Search for the cell housing the specified text and yield its (x, y) center coordinate. 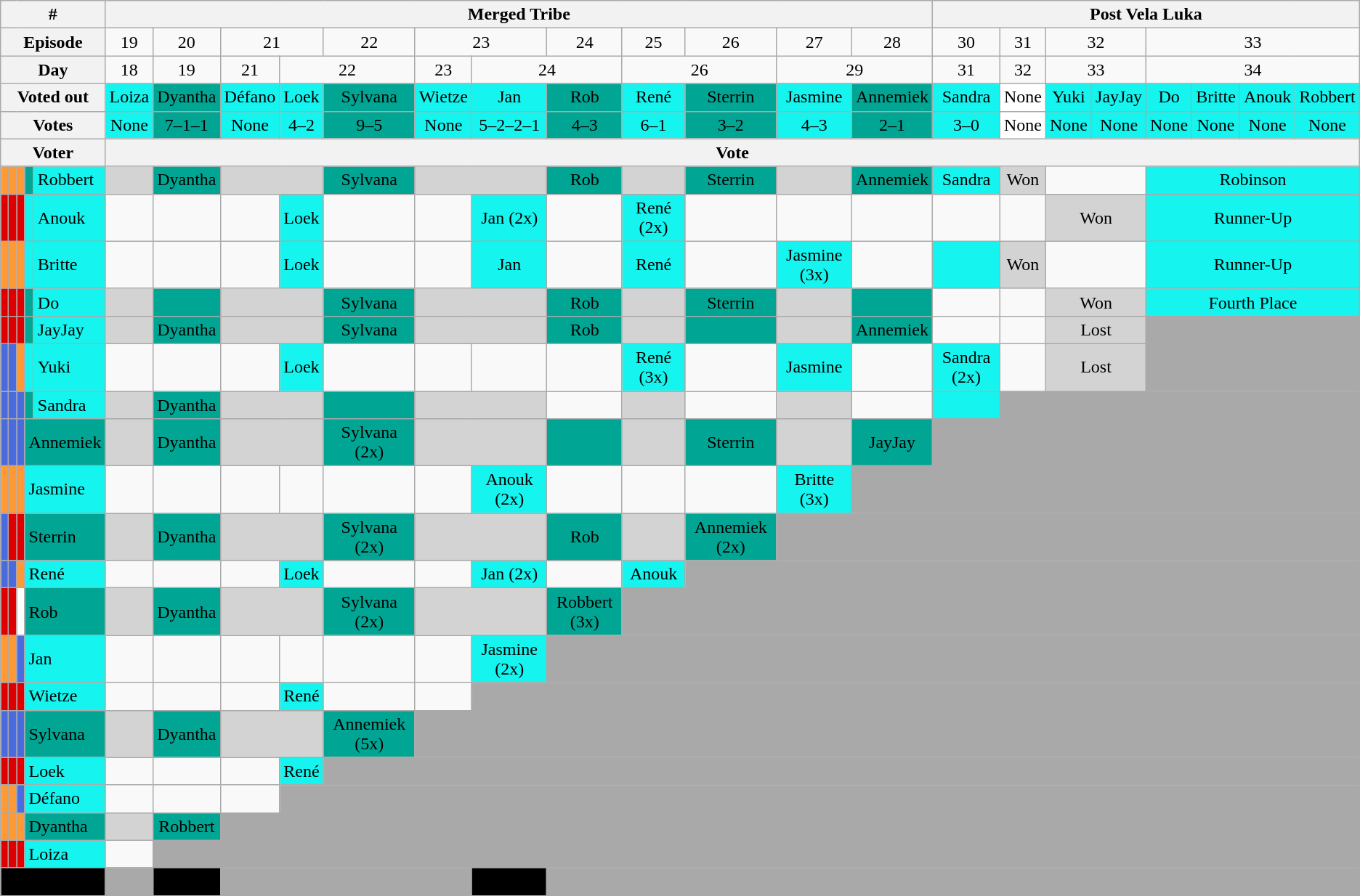
Annemiek (2x) (731, 537)
28 (892, 42)
27 (814, 42)
30 (966, 42)
Britte (3x) (814, 489)
34 (1253, 70)
Voted out (53, 97)
Jasmine (3x) (814, 264)
Sandra (2x) (966, 367)
7–1–1 (187, 125)
Post Vela Luka (1146, 15)
Fourth Place (1253, 302)
# (53, 15)
9–5 (369, 125)
René (2x) (653, 218)
29 (854, 70)
25 (653, 42)
Episode (53, 42)
18 (129, 70)
René (3x) (653, 367)
5–2–2–1 (509, 125)
Voter (53, 152)
Robbert (3x) (585, 611)
4–2 (301, 125)
Day (53, 70)
Anouk (2x) (509, 489)
Annemiek (5x) (369, 733)
Jasmine (2x) (509, 659)
20 (187, 42)
Votes (53, 125)
Vote (732, 152)
3–0 (966, 125)
Black Vote (53, 881)
Robinson (1253, 180)
2–1 (892, 125)
3–2 (731, 125)
6–1 (653, 125)
Merged Tribe (519, 15)
